For the text-containing cell, return its midpoint in [X, Y] coordinate format. 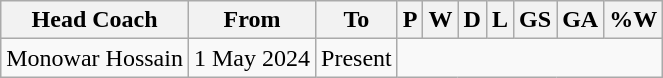
From [252, 20]
Present [357, 58]
W [440, 20]
1 May 2024 [252, 58]
%W [634, 20]
L [500, 20]
GS [536, 20]
GA [580, 20]
D [472, 20]
Head Coach [95, 20]
Monowar Hossain [95, 58]
P [410, 20]
To [357, 20]
